Return the (x, y) coordinate for the center point of the cell that contains the specified text.  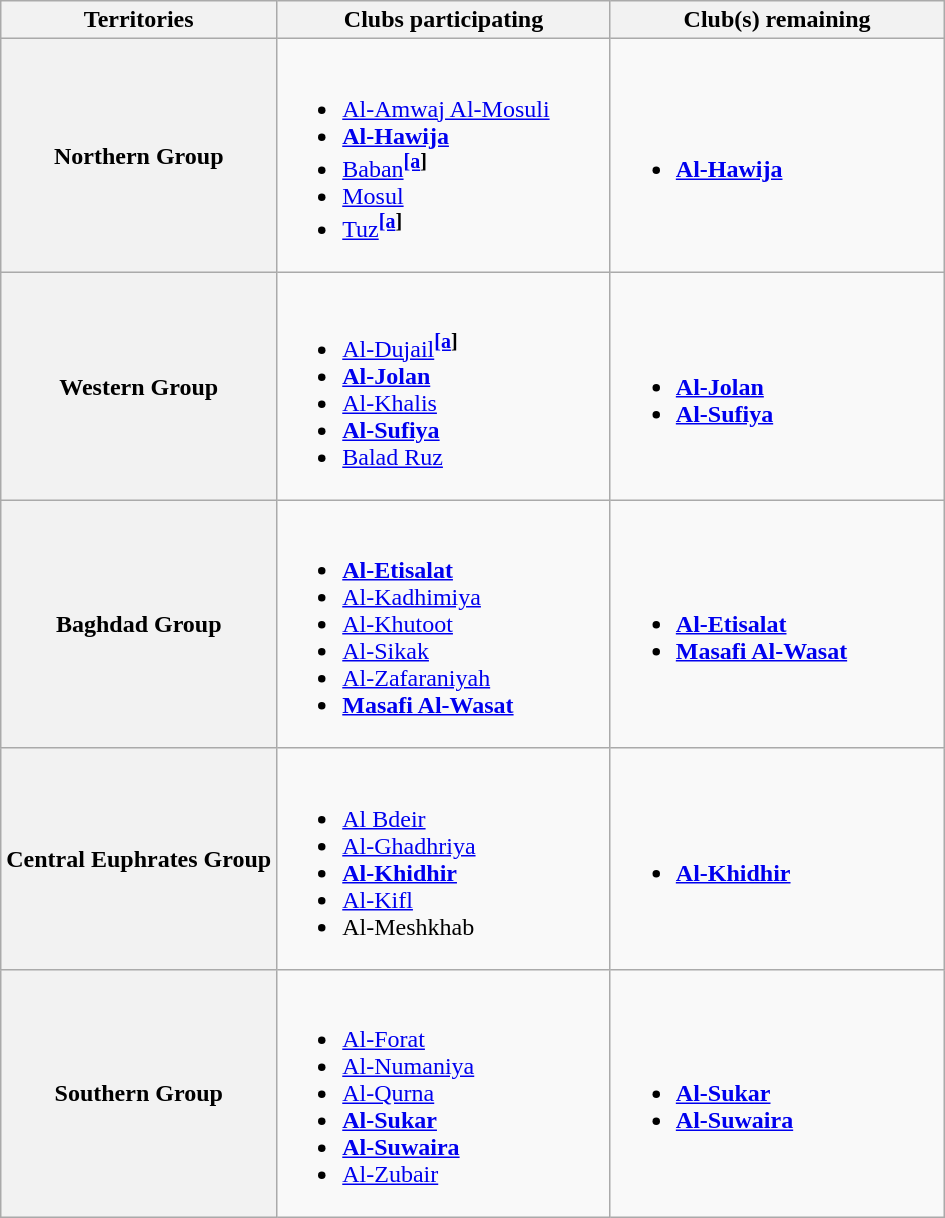
Al-Amwaj Al-MosuliAl-HawijaBaban[a]MosulTuz[a] (444, 156)
Al-JolanAl-Sufiya (777, 387)
Al-EtisalatMasafi Al-Wasat (777, 624)
Al-Dujail[a]Al-JolanAl-KhalisAl-SufiyaBalad Ruz (444, 387)
Club(s) remaining (777, 20)
Western Group (139, 387)
Al BdeirAl-GhadhriyaAl-KhidhirAl-KiflAl-Meshkhab (444, 858)
Territories (139, 20)
Al-Khidhir (777, 858)
Northern Group (139, 156)
Clubs participating (444, 20)
Al-Hawija (777, 156)
Al-SukarAl-Suwaira (777, 1094)
Al-ForatAl-NumaniyaAl-QurnaAl-SukarAl-SuwairaAl-Zubair (444, 1094)
Al-EtisalatAl-KadhimiyaAl-KhutootAl-SikakAl-ZafaraniyahMasafi Al-Wasat (444, 624)
Central Euphrates Group (139, 858)
Baghdad Group (139, 624)
Southern Group (139, 1094)
